Return (x, y) of the center of cell containing provided text 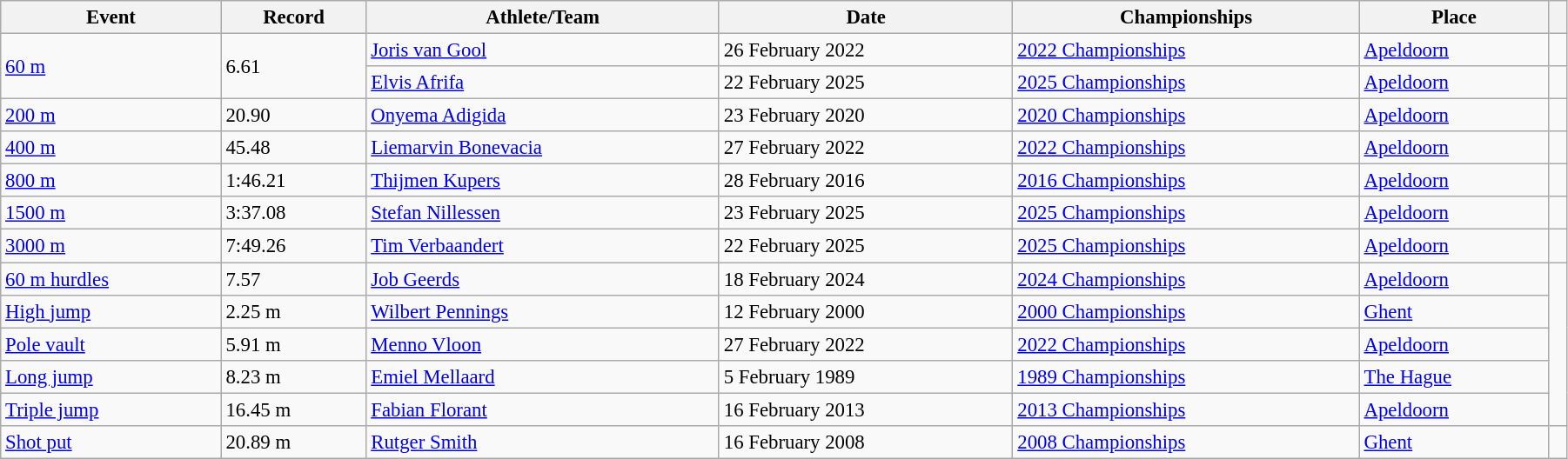
High jump (111, 311)
1989 Championships (1186, 376)
Liemarvin Bonevacia (543, 148)
2016 Championships (1186, 181)
7:49.26 (294, 246)
5 February 1989 (866, 376)
28 February 2016 (866, 181)
Fabian Florant (543, 409)
1:46.21 (294, 181)
7.57 (294, 279)
Event (111, 17)
5.91 m (294, 344)
800 m (111, 181)
8.23 m (294, 376)
Rutger Smith (543, 442)
400 m (111, 148)
16.45 m (294, 409)
Place (1453, 17)
20.90 (294, 116)
Job Geerds (543, 279)
45.48 (294, 148)
26 February 2022 (866, 50)
Stefan Nillessen (543, 213)
2020 Championships (1186, 116)
Pole vault (111, 344)
Wilbert Pennings (543, 311)
Joris van Gool (543, 50)
The Hague (1453, 376)
200 m (111, 116)
Emiel Mellaard (543, 376)
2008 Championships (1186, 442)
Shot put (111, 442)
Menno Vloon (543, 344)
3000 m (111, 246)
2013 Championships (1186, 409)
18 February 2024 (866, 279)
16 February 2008 (866, 442)
Long jump (111, 376)
Tim Verbaandert (543, 246)
60 m (111, 66)
Athlete/Team (543, 17)
2000 Championships (1186, 311)
20.89 m (294, 442)
12 February 2000 (866, 311)
Thijmen Kupers (543, 181)
23 February 2025 (866, 213)
Date (866, 17)
Triple jump (111, 409)
16 February 2013 (866, 409)
Record (294, 17)
60 m hurdles (111, 279)
1500 m (111, 213)
3:37.08 (294, 213)
Elvis Afrifa (543, 83)
2.25 m (294, 311)
Championships (1186, 17)
2024 Championships (1186, 279)
23 February 2020 (866, 116)
Onyema Adigida (543, 116)
6.61 (294, 66)
